Pinpoint the cell where the given text exists, returning its [X, Y] midpoint coordinate. 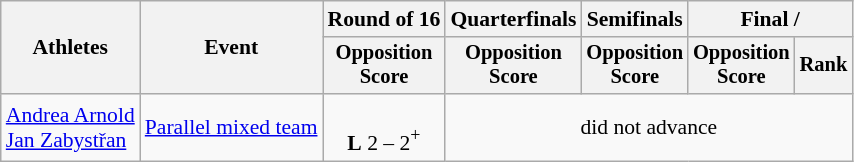
Semifinals [634, 19]
did not advance [648, 128]
Parallel mixed team [232, 128]
L 2 – 2+ [384, 128]
Event [232, 48]
Athletes [70, 48]
Quarterfinals [513, 19]
Andrea ArnoldJan Zabystřan [70, 128]
Round of 16 [384, 19]
Rank [824, 66]
Final / [770, 19]
